Locate the cell with the specified text and output its [X, Y] center coordinate. 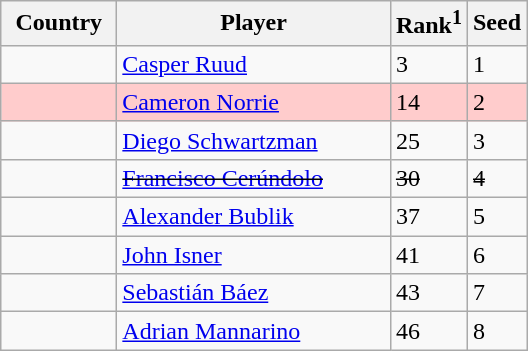
14 [428, 102]
46 [428, 331]
John Isner [254, 255]
1 [496, 64]
2 [496, 102]
41 [428, 255]
4 [496, 178]
Rank1 [428, 24]
8 [496, 331]
Player [254, 24]
Diego Schwartzman [254, 140]
Francisco Cerúndolo [254, 178]
37 [428, 217]
Seed [496, 24]
Adrian Mannarino [254, 331]
43 [428, 293]
7 [496, 293]
Alexander Bublik [254, 217]
25 [428, 140]
Sebastián Báez [254, 293]
Country [59, 24]
Cameron Norrie [254, 102]
6 [496, 255]
5 [496, 217]
Casper Ruud [254, 64]
30 [428, 178]
